Output the (X, Y) coordinate of the center of the cell containing the given text.  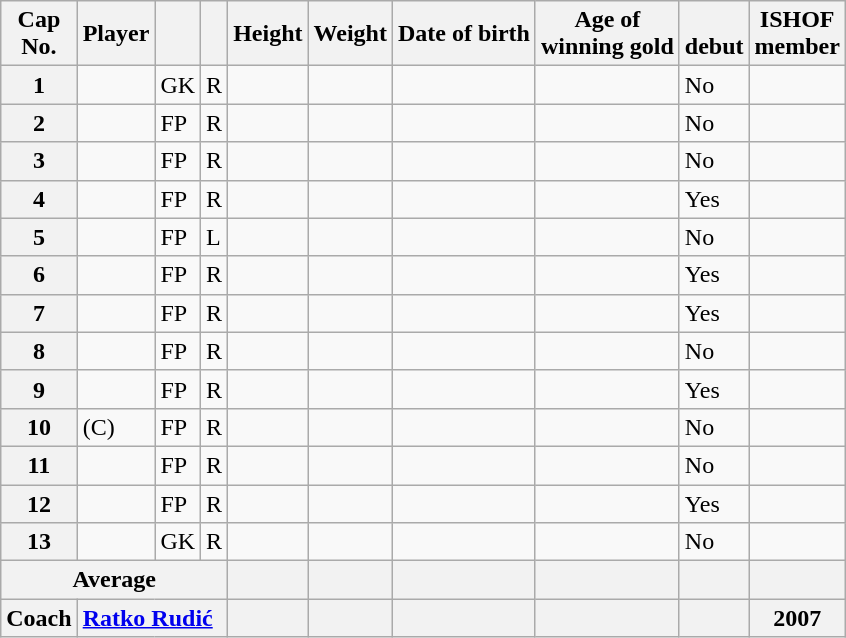
6 (39, 275)
5 (39, 237)
4 (39, 199)
12 (39, 503)
Ratko Rudić (152, 618)
1 (39, 85)
Weight (350, 34)
3 (39, 161)
Average (114, 580)
CapNo. (39, 34)
8 (39, 351)
10 (39, 427)
7 (39, 313)
Player (116, 34)
(C) (116, 427)
Age ofwinning gold (607, 34)
9 (39, 389)
debut (714, 34)
Coach (39, 618)
13 (39, 542)
Height (268, 34)
L (214, 237)
ISHOFmember (797, 34)
2007 (797, 618)
11 (39, 465)
Date of birth (464, 34)
2 (39, 123)
